Scan for the cell matching the given text and deliver its [x, y] coordinate at center. 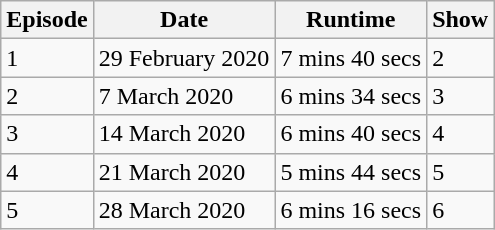
6 mins 40 secs [351, 134]
Show [460, 20]
29 February 2020 [184, 58]
6 [460, 210]
Date [184, 20]
7 mins 40 secs [351, 58]
Runtime [351, 20]
14 March 2020 [184, 134]
5 mins 44 secs [351, 172]
28 March 2020 [184, 210]
Episode [47, 20]
7 March 2020 [184, 96]
1 [47, 58]
6 mins 16 secs [351, 210]
21 March 2020 [184, 172]
6 mins 34 secs [351, 96]
